For the text-containing cell, return its midpoint in (x, y) coordinate format. 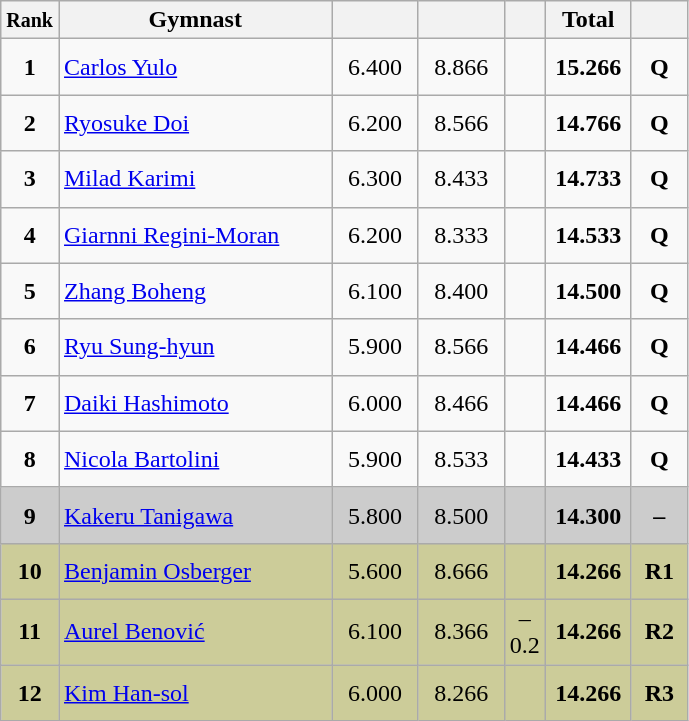
15.266 (588, 67)
14.500 (588, 291)
Zhang Boheng (195, 291)
Milad Karimi (195, 179)
Kakeru Tanigawa (195, 515)
12 (30, 692)
14.300 (588, 515)
8.500 (461, 515)
Ryu Sung-hyun (195, 347)
8.533 (461, 459)
10 (30, 571)
Aurel Benović (195, 632)
Rank (30, 20)
Benjamin Osberger (195, 571)
R3 (659, 692)
7 (30, 403)
–0.2 (524, 632)
11 (30, 632)
Nicola Bartolini (195, 459)
8.366 (461, 632)
5 (30, 291)
8.333 (461, 235)
Ryosuke Doi (195, 123)
R1 (659, 571)
5.800 (375, 515)
3 (30, 179)
Carlos Yulo (195, 67)
– (659, 515)
Kim Han-sol (195, 692)
Daiki Hashimoto (195, 403)
Total (588, 20)
14.533 (588, 235)
R2 (659, 632)
2 (30, 123)
5.600 (375, 571)
8.466 (461, 403)
8.866 (461, 67)
Giarnni Regini-Moran (195, 235)
8.433 (461, 179)
6.400 (375, 67)
1 (30, 67)
Gymnast (195, 20)
6.300 (375, 179)
8.400 (461, 291)
4 (30, 235)
14.766 (588, 123)
9 (30, 515)
14.433 (588, 459)
8.266 (461, 692)
8.666 (461, 571)
6 (30, 347)
14.733 (588, 179)
8 (30, 459)
